Return the [X, Y] coordinate for the center point of the cell that contains the specified text.  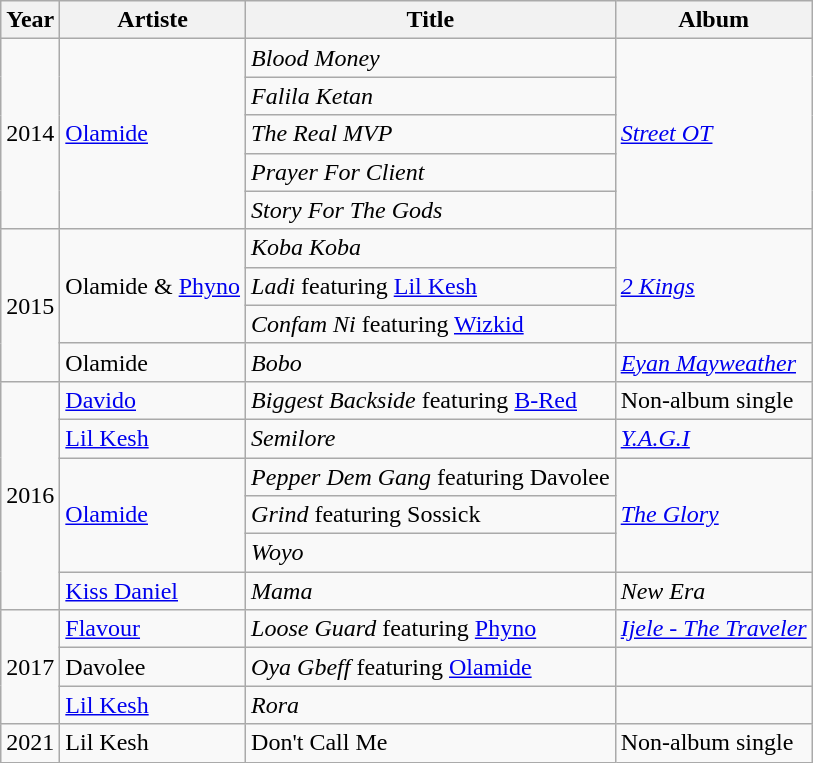
Prayer For Client [431, 172]
Ladi featuring Lil Kesh [431, 286]
2 Kings [714, 286]
Story For The Gods [431, 210]
2016 [30, 495]
Olamide & Phyno [153, 286]
Falila Ketan [431, 96]
The Glory [714, 515]
Kiss Daniel [153, 591]
Eyan Mayweather [714, 362]
Don't Call Me [431, 743]
The Real MVP [431, 134]
Title [431, 20]
Loose Guard featuring Phyno [431, 629]
Blood Money [431, 58]
Semilore [431, 438]
2021 [30, 743]
Album [714, 20]
Koba Koba [431, 248]
Mama [431, 591]
Oya Gbeff featuring Olamide [431, 667]
2014 [30, 134]
Street OT [714, 134]
Grind featuring Sossick [431, 515]
Biggest Backside featuring B-Red [431, 400]
Artiste [153, 20]
Pepper Dem Gang featuring Davolee [431, 477]
Confam Ni featuring Wizkid [431, 324]
2017 [30, 667]
Year [30, 20]
Ijele - The Traveler [714, 629]
Rora [431, 705]
New Era [714, 591]
Bobo [431, 362]
2015 [30, 305]
Woyo [431, 553]
Davido [153, 400]
Y.A.G.I [714, 438]
Flavour [153, 629]
Davolee [153, 667]
